Determine the [x, y] coordinate at the center of the cell enclosing the given text.  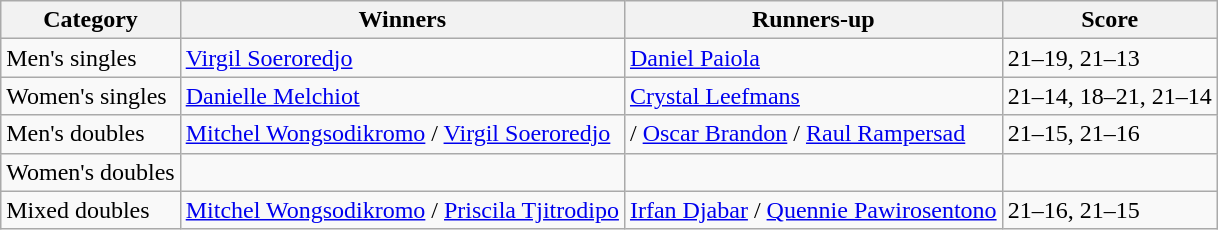
21–19, 21–13 [1110, 58]
Runners-up [813, 20]
21–14, 18–21, 21–14 [1110, 96]
Mitchel Wongsodikromo / Priscila Tjitrodipo [402, 210]
Men's singles [90, 58]
Score [1110, 20]
Winners [402, 20]
Men's doubles [90, 134]
Danielle Melchiot [402, 96]
Women's doubles [90, 172]
Women's singles [90, 96]
Irfan Djabar / Quennie Pawirosentono [813, 210]
Category [90, 20]
Mitchel Wongsodikromo / Virgil Soeroredjo [402, 134]
/ Oscar Brandon / Raul Rampersad [813, 134]
21–15, 21–16 [1110, 134]
Crystal Leefmans [813, 96]
Mixed doubles [90, 210]
Virgil Soeroredjo [402, 58]
21–16, 21–15 [1110, 210]
Daniel Paiola [813, 58]
